Locate the cell with the specified text and output its (X, Y) center coordinate. 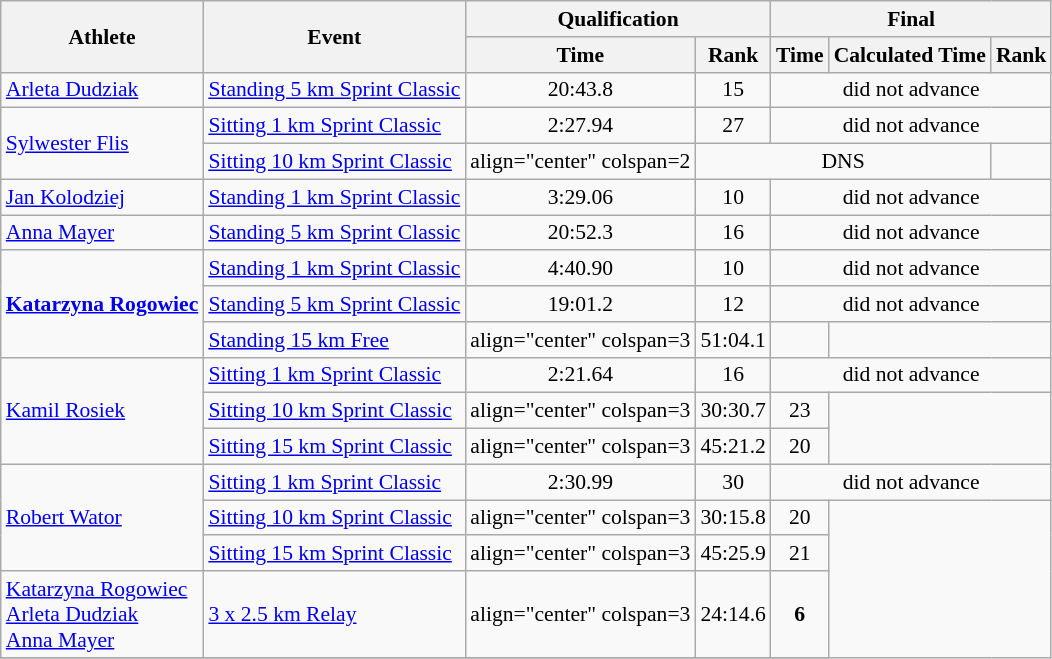
6 (800, 614)
2:27.94 (580, 126)
19:01.2 (580, 304)
20:43.8 (580, 90)
2:30.99 (580, 482)
15 (732, 90)
Qualification (618, 19)
Standing 15 km Free (334, 340)
30 (732, 482)
Katarzyna RogowiecArleta DudziakAnna Mayer (102, 614)
Arleta Dudziak (102, 90)
21 (800, 554)
3:29.06 (580, 197)
Calculated Time (910, 55)
4:40.90 (580, 269)
23 (800, 411)
20:52.3 (580, 233)
Event (334, 36)
12 (732, 304)
2:21.64 (580, 375)
DNS (842, 162)
30:30.7 (732, 411)
3 x 2.5 km Relay (334, 614)
align="center" colspan=2 (580, 162)
27 (732, 126)
24:14.6 (732, 614)
45:21.2 (732, 447)
Final (911, 19)
Katarzyna Rogowiec (102, 304)
Robert Wator (102, 518)
51:04.1 (732, 340)
45:25.9 (732, 554)
Sylwester Flis (102, 144)
Athlete (102, 36)
Anna Mayer (102, 233)
Jan Kolodziej (102, 197)
Kamil Rosiek (102, 410)
30:15.8 (732, 518)
